Extract the [X, Y] coordinate from the center of the cell holding the provided text.  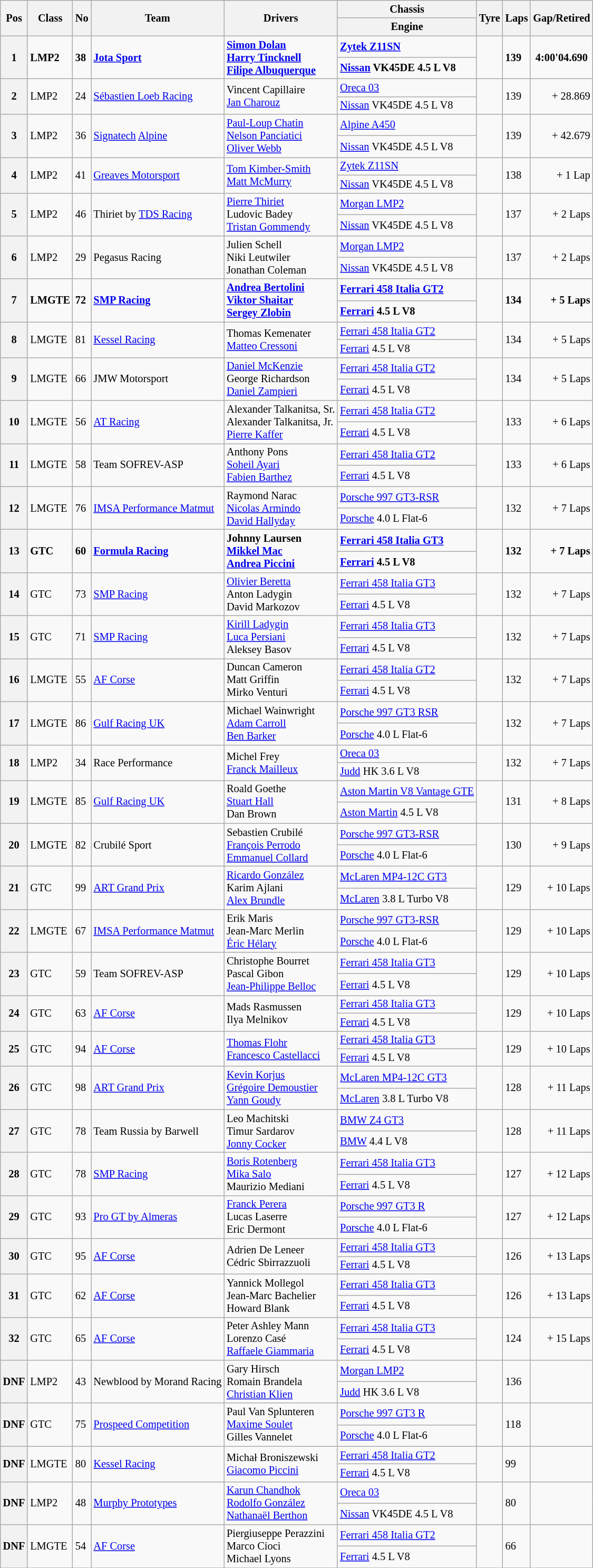
Adrien De Leneer Cédric Sbirrazzuoli [280, 1257]
2 [14, 96]
Michael Wainwright Adam Carroll Ben Barker [280, 723]
Karun Chandhok Rodolfo González Nathanaël Berthon [280, 1503]
Piergiuseppe Perazzini Marco Cioci Michael Lyons [280, 1546]
Franck Perera Lucas Laserre Eric Dermont [280, 1217]
Simon Dolan Harry Tincknell Filipe Albuquerque [280, 57]
21 [14, 888]
Pro GT by Almeras [157, 1217]
Sébastien Loeb Racing [157, 96]
138 [517, 175]
Thomas Kemenater Matteo Cressoni [280, 339]
Aston Martin V8 Vantage GTE [407, 791]
124 [517, 1339]
46 [82, 215]
Anthony Pons Soheil Ayari Fabien Barthez [280, 465]
67 [82, 931]
Kevin Korjus Grégoire Demoustier Yann Goudy [280, 1088]
19 [14, 802]
34 [82, 762]
72 [82, 300]
27 [14, 1131]
4:00'04.690 [561, 57]
Christophe Bourret Pascal Gibon Jean-Philippe Belloc [280, 974]
7 [14, 300]
20 [14, 845]
BMW 4.4 L V8 [407, 1142]
30 [14, 1257]
Race Performance [157, 762]
Team [157, 18]
Yannick Mollegol Jean-Marc Bachelier Howard Blank [280, 1296]
38 [82, 57]
Thiriet by TDS Racing [157, 215]
41 [82, 175]
76 [82, 508]
Tom Kimber-Smith Matt McMurry [280, 175]
Paul Van Splunteren Maxime Soulet Gilles Vannelet [280, 1425]
Greaves Motorsport [157, 175]
Vincent Capillaire Jan Charouz [280, 96]
Aston Martin 4.5 L V8 [407, 813]
95 [82, 1257]
Johnny Laursen Mikkel Mac Andrea Piccini [280, 551]
Michał Broniszewski Giacomo Piccini [280, 1464]
Ricardo González Karim Ajlani Alex Brundle [280, 888]
22 [14, 931]
118 [517, 1425]
Pegasus Racing [157, 257]
16 [14, 680]
130 [517, 845]
71 [82, 637]
81 [82, 339]
Alexander Talkanitsa, Sr. Alexander Talkanitsa, Jr. Pierre Kaffer [280, 422]
JMW Motorsport [157, 379]
Daniel McKenzie George Richardson Daniel Zampieri [280, 379]
56 [82, 422]
Paul-Loup Chatin Nelson Panciatici Oliver Webb [280, 136]
Duncan Cameron Matt Griffin Mirko Venturi [280, 680]
Signatech Alpine [157, 136]
Alpine A450 [407, 125]
Mads Rasmussen Ilya Melnikov [280, 1013]
73 [82, 594]
18 [14, 762]
Chassis [407, 9]
10 [14, 422]
58 [82, 465]
82 [82, 845]
60 [82, 551]
136 [517, 1381]
+ 42.679 [561, 136]
Gary Hirsch Romain Brandela Christian Klien [280, 1381]
Julien Schell Niki Leutwiler Jonathan Coleman [280, 257]
11 [14, 465]
Boris Rotenberg Mika Salo Maurizio Mediani [280, 1174]
Tyre [490, 18]
4 [14, 175]
Murphy Prototypes [157, 1503]
Engine [407, 27]
Olivier Beretta Anton Ladygin David Markozov [280, 594]
28 [14, 1174]
65 [82, 1339]
93 [82, 1217]
15 [14, 637]
Newblood by Morand Racing [157, 1381]
26 [14, 1088]
23 [14, 974]
8 [14, 339]
43 [82, 1381]
Pos [14, 18]
Pierre Thiriet Ludovic Badey Tristan Gommendy [280, 215]
AT Racing [157, 422]
32 [14, 1339]
Crubilé Sport [157, 845]
9 [14, 379]
1 [14, 57]
36 [82, 136]
Erik Maris Jean-Marc Merlin Éric Hélary [280, 931]
75 [82, 1425]
Prospeed Competition [157, 1425]
14 [14, 594]
12 [14, 508]
+ 9 Laps [561, 845]
54 [82, 1546]
Kirill Ladygin Luca Persiani Aleksey Basov [280, 637]
Thomas Flohr Francesco Castellacci [280, 1049]
Formula Racing [157, 551]
31 [14, 1296]
Jota Sport [157, 57]
3 [14, 136]
Andrea Bertolini Viktor Shaitar Sergey Zlobin [280, 300]
131 [517, 802]
Leo Machitski Timur Sardarov Jonny Cocker [280, 1131]
+ 1 Lap [561, 175]
94 [82, 1049]
Sebastien Crubilé François Perrodo Emmanuel Collard [280, 845]
Peter Ashley Mann Lorenzo Casé Raffaele Giammaria [280, 1339]
5 [14, 215]
85 [82, 802]
BMW Z4 GT3 [407, 1121]
+ 8 Laps [561, 802]
Team Russia by Barwell [157, 1131]
98 [82, 1088]
Porsche 997 GT3 RSR [407, 713]
Class [50, 18]
59 [82, 974]
6 [14, 257]
Drivers [280, 18]
62 [82, 1296]
Gap/Retired [561, 18]
17 [14, 723]
Laps [517, 18]
13 [14, 551]
55 [82, 680]
+ 28.869 [561, 96]
Michel Frey Franck Mailleux [280, 762]
No [82, 18]
Roald Goethe Stuart Hall Dan Brown [280, 802]
Raymond Narac Nicolas Armindo David Hallyday [280, 508]
48 [82, 1503]
25 [14, 1049]
+ 15 Laps [561, 1339]
63 [82, 1013]
86 [82, 723]
